Detect which cell encompasses the target text, then output its [x, y] center coordinate. 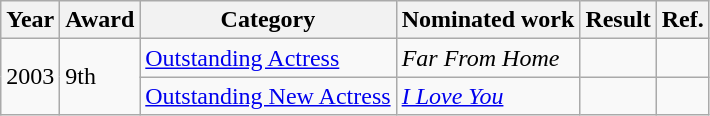
Nominated work [488, 20]
I Love You [488, 96]
Ref. [682, 20]
Outstanding New Actress [268, 96]
Category [268, 20]
Result [618, 20]
9th [100, 77]
Far From Home [488, 58]
Outstanding Actress [268, 58]
Year [30, 20]
Award [100, 20]
2003 [30, 77]
